Determine the (X, Y) coordinate at the center of the cell enclosing the given text.  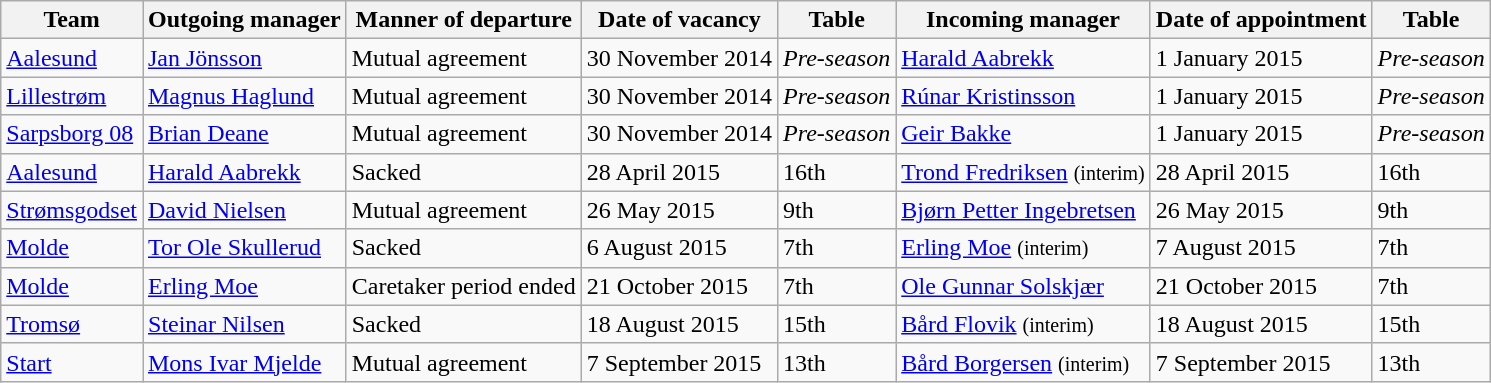
Brian Deane (244, 134)
Bjørn Petter Ingebretsen (1024, 210)
Sarpsborg 08 (72, 134)
Bård Flovik (interim) (1024, 324)
Team (72, 20)
Strømsgodset (72, 210)
Steinar Nilsen (244, 324)
Magnus Haglund (244, 96)
Ole Gunnar Solskjær (1024, 286)
Mons Ivar Mjelde (244, 362)
Trond Fredriksen (interim) (1024, 172)
Jan Jönsson (244, 58)
Start (72, 362)
Geir Bakke (1024, 134)
Tor Ole Skullerud (244, 248)
Date of appointment (1261, 20)
6 August 2015 (679, 248)
Bård Borgersen (interim) (1024, 362)
Erling Moe (interim) (1024, 248)
Date of vacancy (679, 20)
Incoming manager (1024, 20)
Lillestrøm (72, 96)
Tromsø (72, 324)
Outgoing manager (244, 20)
Erling Moe (244, 286)
7 August 2015 (1261, 248)
Caretaker period ended (464, 286)
Rúnar Kristinsson (1024, 96)
Manner of departure (464, 20)
David Nielsen (244, 210)
